Pinpoint the cell where the given text exists, returning its (X, Y) midpoint coordinate. 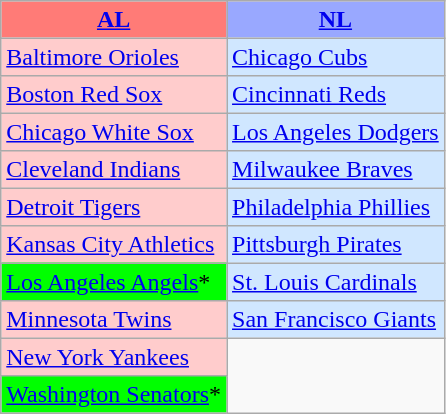
Detroit Tigers (114, 206)
Minnesota Twins (114, 318)
Los Angeles Dodgers (336, 132)
Washington Senators* (114, 394)
AL (114, 20)
Cincinnati Reds (336, 94)
Baltimore Orioles (114, 56)
Cleveland Indians (114, 170)
Boston Red Sox (114, 94)
New York Yankees (114, 356)
Chicago White Sox (114, 132)
Chicago Cubs (336, 56)
Milwaukee Braves (336, 170)
Philadelphia Phillies (336, 206)
Pittsburgh Pirates (336, 244)
St. Louis Cardinals (336, 282)
Kansas City Athletics (114, 244)
Los Angeles Angels* (114, 282)
San Francisco Giants (336, 318)
NL (336, 20)
